Extract the (X, Y) coordinate from the center of the cell holding the provided text.  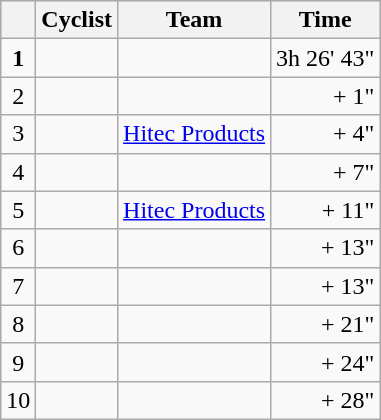
Team (194, 20)
+ 1" (326, 96)
+ 11" (326, 210)
6 (18, 248)
8 (18, 324)
7 (18, 286)
10 (18, 400)
5 (18, 210)
Cyclist (77, 20)
1 (18, 58)
Time (326, 20)
+ 4" (326, 134)
3 (18, 134)
+ 7" (326, 172)
+ 21" (326, 324)
+ 28" (326, 400)
2 (18, 96)
3h 26' 43" (326, 58)
4 (18, 172)
+ 24" (326, 362)
9 (18, 362)
